Scan for the cell matching the given text and deliver its (x, y) coordinate at center. 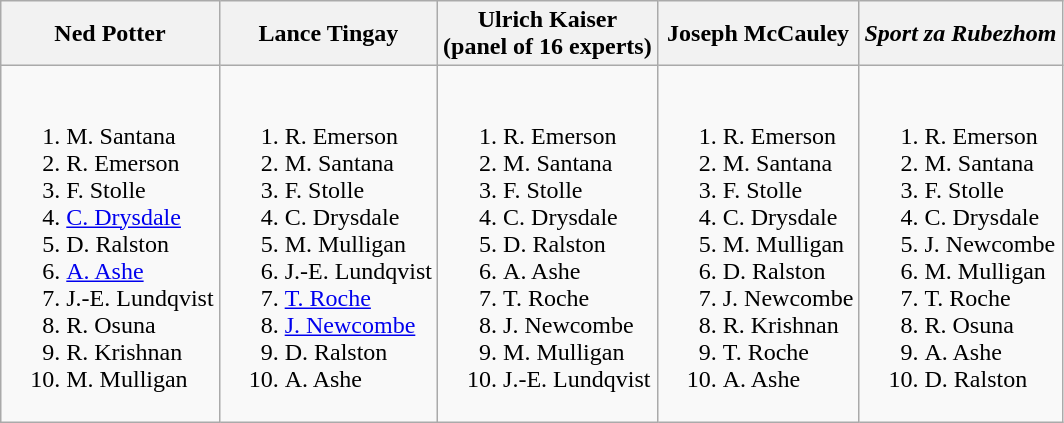
R. Emerson M. Santana F. Stolle C. Drysdale M. Mulligan D. Ralston J. Newcombe R. Krishnan T. Roche A. Ashe (758, 244)
M. Santana R. Emerson F. Stolle C. Drysdale D. Ralston A. Ashe J.-E. Lundqvist R. Osuna R. Krishnan M. Mulligan (110, 244)
Ulrich Kaiser(panel of 16 experts) (548, 34)
R. Emerson M. Santana F. Stolle C. Drysdale J. Newcombe M. Mulligan T. Roche R. Osuna A. Ashe D. Ralston (960, 244)
R. Emerson M. Santana F. Stolle C. Drysdale M. Mulligan J.-E. Lundqvist T. Roche J. Newcombe D. Ralston A. Ashe (328, 244)
Ned Potter (110, 34)
Joseph McCauley (758, 34)
Sport za Rubezhom (960, 34)
R. Emerson M. Santana F. Stolle C. Drysdale D. Ralston A. Ashe T. Roche J. Newcombe M. Mulligan J.-E. Lundqvist (548, 244)
Lance Tingay (328, 34)
